Identify which cell holds the provided text, then report its (X, Y) central coordinate. 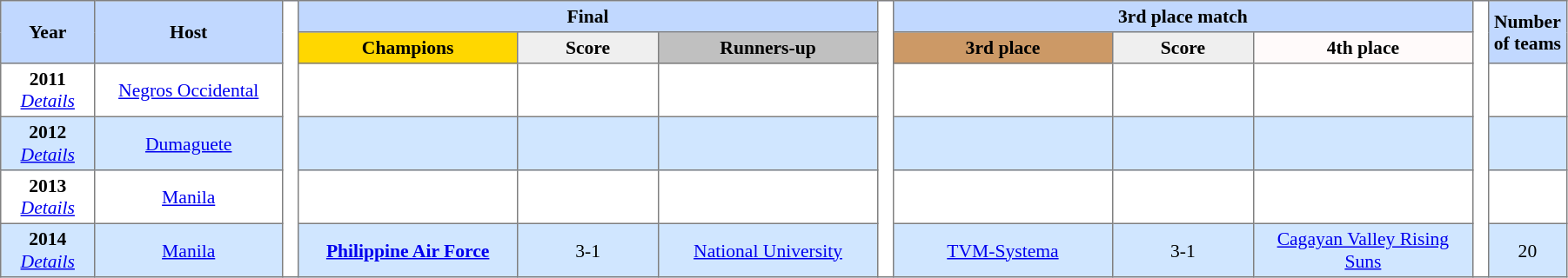
Negros Occidental (189, 90)
Dumaguete (189, 143)
TVM-Systema (1002, 250)
Runners-up (768, 48)
2011Details (48, 90)
Host (189, 32)
2014Details (48, 250)
20 (1527, 250)
Cagayan Valley Rising Suns (1363, 250)
3rd place (1002, 48)
4th place (1363, 48)
Champions (408, 48)
3rd place match (1183, 17)
Philippine Air Force (408, 250)
Final (588, 17)
Year (48, 32)
2013Details (48, 197)
2012Details (48, 143)
National University (768, 250)
Number of teams (1527, 32)
